Provide the [x, y] coordinate of the cell's center where the given text is located.  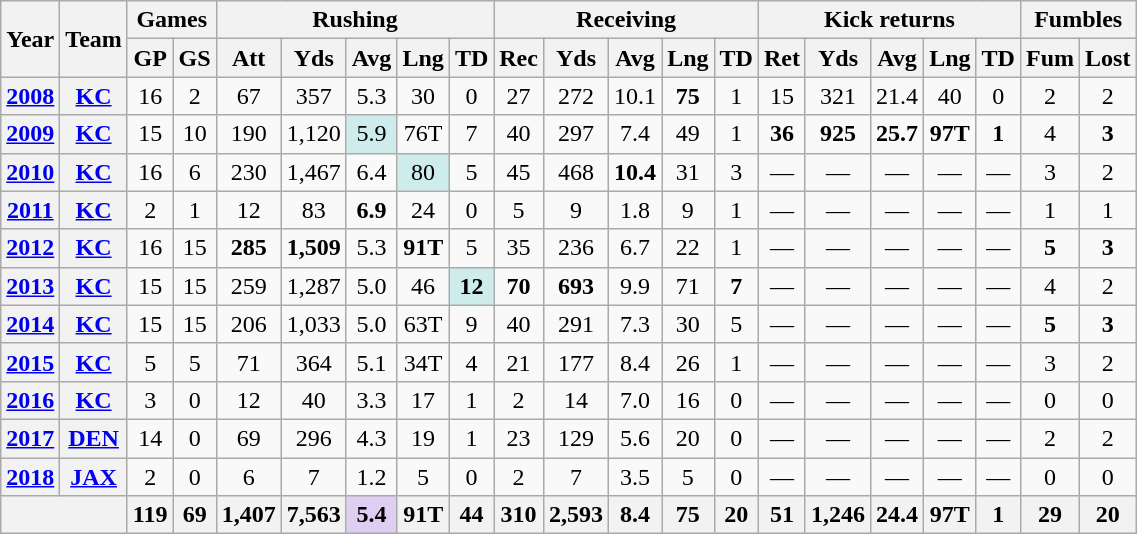
27 [519, 96]
236 [576, 248]
1,407 [248, 515]
10.4 [636, 172]
Ret [782, 58]
2013 [30, 286]
35 [519, 248]
GS [194, 58]
2017 [30, 438]
7,563 [314, 515]
1,287 [314, 286]
67 [248, 96]
36 [782, 134]
2,593 [576, 515]
45 [519, 172]
63T [423, 324]
1.8 [636, 210]
17 [423, 400]
34T [423, 362]
19 [423, 438]
310 [519, 515]
5.9 [372, 134]
21 [519, 362]
2010 [30, 172]
10 [194, 134]
51 [782, 515]
925 [838, 134]
2015 [30, 362]
364 [314, 362]
5.4 [372, 515]
285 [248, 248]
2009 [30, 134]
44 [471, 515]
3.3 [372, 400]
190 [248, 134]
24.4 [898, 515]
24 [423, 210]
49 [688, 134]
DEN [94, 438]
10.1 [636, 96]
Rushing [355, 20]
7.0 [636, 400]
321 [838, 96]
46 [423, 286]
Rec [519, 58]
1,246 [838, 515]
Fumbles [1078, 20]
2014 [30, 324]
1,509 [314, 248]
29 [1050, 515]
76T [423, 134]
31 [688, 172]
26 [688, 362]
177 [576, 362]
468 [576, 172]
259 [248, 286]
6.4 [372, 172]
1,033 [314, 324]
21.4 [898, 96]
2012 [30, 248]
1.2 [372, 477]
297 [576, 134]
4.3 [372, 438]
Att [248, 58]
1,120 [314, 134]
3.5 [636, 477]
9.9 [636, 286]
7.3 [636, 324]
2011 [30, 210]
Games [172, 20]
Team [94, 39]
129 [576, 438]
Receiving [626, 20]
7.4 [636, 134]
693 [576, 286]
5.1 [372, 362]
296 [314, 438]
1,467 [314, 172]
80 [423, 172]
22 [688, 248]
70 [519, 286]
83 [314, 210]
206 [248, 324]
Fum [1050, 58]
JAX [94, 477]
6.9 [372, 210]
119 [150, 515]
357 [314, 96]
Kick returns [889, 20]
2018 [30, 477]
Lost [1108, 58]
6.7 [636, 248]
5.6 [636, 438]
2008 [30, 96]
272 [576, 96]
230 [248, 172]
23 [519, 438]
291 [576, 324]
2016 [30, 400]
25.7 [898, 134]
Year [30, 39]
GP [150, 58]
